Determine the [x, y] coordinate at the center of the cell enclosing the given text.  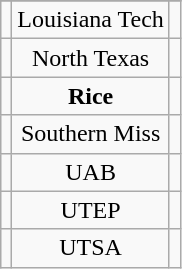
North Texas [91, 58]
Southern Miss [91, 134]
UAB [91, 172]
UTSA [91, 248]
Rice [91, 96]
UTEP [91, 210]
Louisiana Tech [91, 20]
